Return [x, y] of the center of cell containing provided text 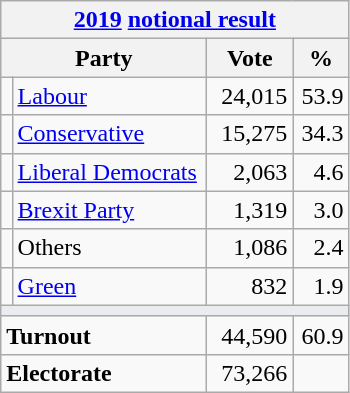
Liberal Democrats [110, 172]
Green [110, 286]
2,063 [250, 172]
Brexit Party [110, 210]
Electorate [104, 373]
4.6 [321, 172]
1.9 [321, 286]
Party [104, 58]
24,015 [250, 96]
2019 notional result [175, 20]
1,319 [250, 210]
34.3 [321, 134]
15,275 [250, 134]
2.4 [321, 248]
73,266 [250, 373]
% [321, 58]
60.9 [321, 335]
Turnout [104, 335]
3.0 [321, 210]
Vote [250, 58]
44,590 [250, 335]
Conservative [110, 134]
Others [110, 248]
1,086 [250, 248]
Labour [110, 96]
53.9 [321, 96]
832 [250, 286]
